Return [X, Y] of the center of cell containing provided text 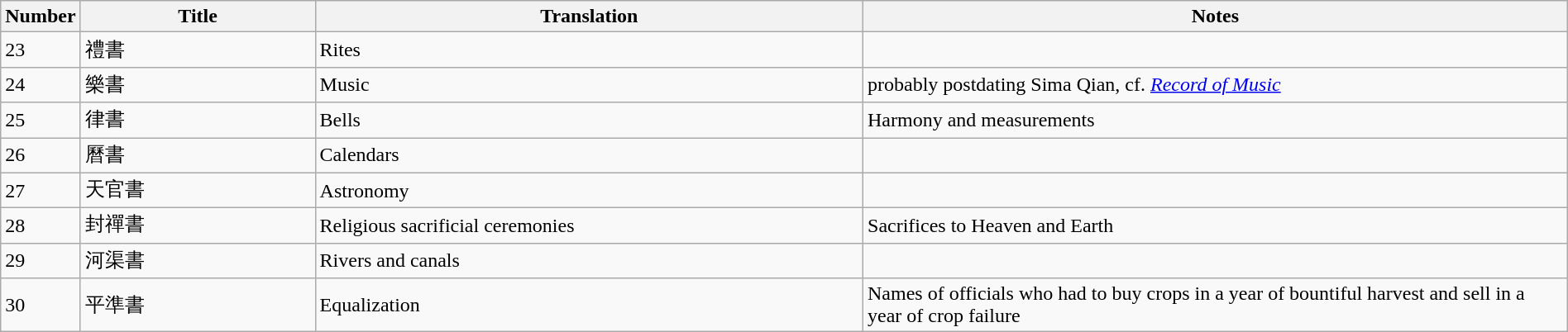
天官書 [198, 190]
Notes [1216, 17]
Translation [589, 17]
禮書 [198, 50]
23 [41, 50]
律書 [198, 121]
Calendars [589, 155]
Bells [589, 121]
曆書 [198, 155]
封禪書 [198, 226]
Astronomy [589, 190]
Rivers and canals [589, 261]
河渠書 [198, 261]
Music [589, 84]
Names of officials who had to buy crops in a year of bountiful harvest and sell in a year of crop failure [1216, 306]
樂書 [198, 84]
Number [41, 17]
probably postdating Sima Qian, cf. Record of Music [1216, 84]
Title [198, 17]
平準書 [198, 306]
29 [41, 261]
Sacrifices to Heaven and Earth [1216, 226]
30 [41, 306]
Equalization [589, 306]
Rites [589, 50]
26 [41, 155]
24 [41, 84]
27 [41, 190]
25 [41, 121]
Religious sacrificial ceremonies [589, 226]
28 [41, 226]
Harmony and measurements [1216, 121]
